Pinpoint the cell where the given text exists, returning its [X, Y] midpoint coordinate. 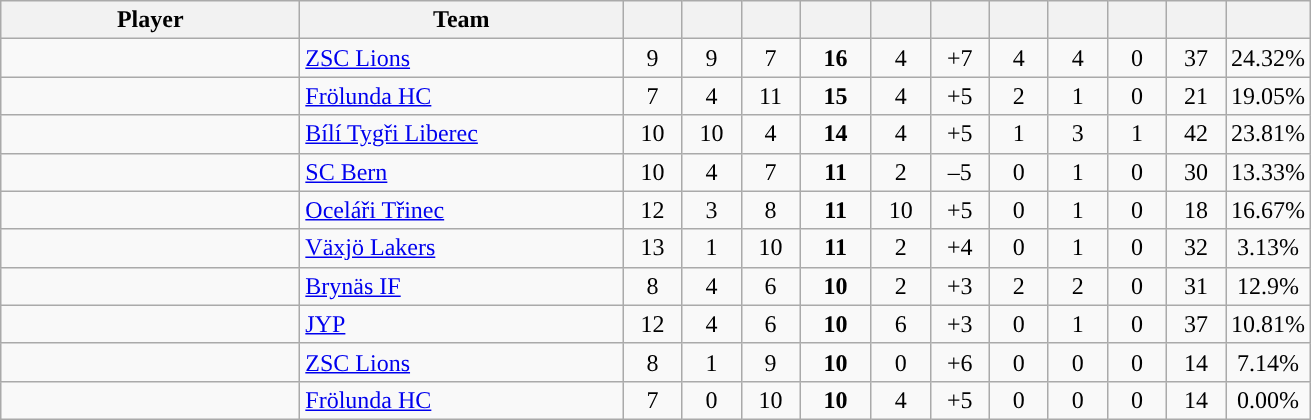
24.32% [1268, 58]
7.14% [1268, 362]
–5 [960, 172]
15 [836, 96]
+4 [960, 248]
Team [462, 20]
13 [652, 248]
10.81% [1268, 324]
JYP [462, 324]
Oceláři Třinec [462, 210]
3.13% [1268, 248]
Bílí Tygři Liberec [462, 134]
13.33% [1268, 172]
42 [1196, 134]
31 [1196, 286]
+6 [960, 362]
Växjö Lakers [462, 248]
18 [1196, 210]
Brynäs IF [462, 286]
+7 [960, 58]
12.9% [1268, 286]
23.81% [1268, 134]
32 [1196, 248]
SC Bern [462, 172]
21 [1196, 96]
16.67% [1268, 210]
16 [836, 58]
0.00% [1268, 400]
30 [1196, 172]
Player [150, 20]
19.05% [1268, 96]
